Locate the cell with the specified text and output its [x, y] center coordinate. 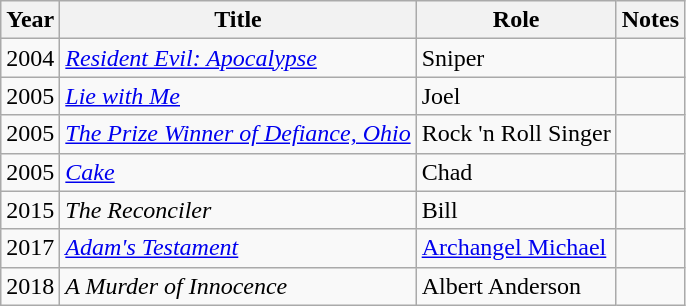
Title [238, 20]
Joel [516, 96]
The Reconciler [238, 210]
2004 [30, 58]
Role [516, 20]
Resident Evil: Apocalypse [238, 58]
Rock 'n Roll Singer [516, 134]
Albert Anderson [516, 286]
Notes [650, 20]
Bill [516, 210]
Archangel Michael [516, 248]
Sniper [516, 58]
Lie with Me [238, 96]
2017 [30, 248]
Year [30, 20]
A Murder of Innocence [238, 286]
Chad [516, 172]
2015 [30, 210]
Adam's Testament [238, 248]
The Prize Winner of Defiance, Ohio [238, 134]
Cake [238, 172]
2018 [30, 286]
